Identify which cell holds the provided text, then report its [X, Y] central coordinate. 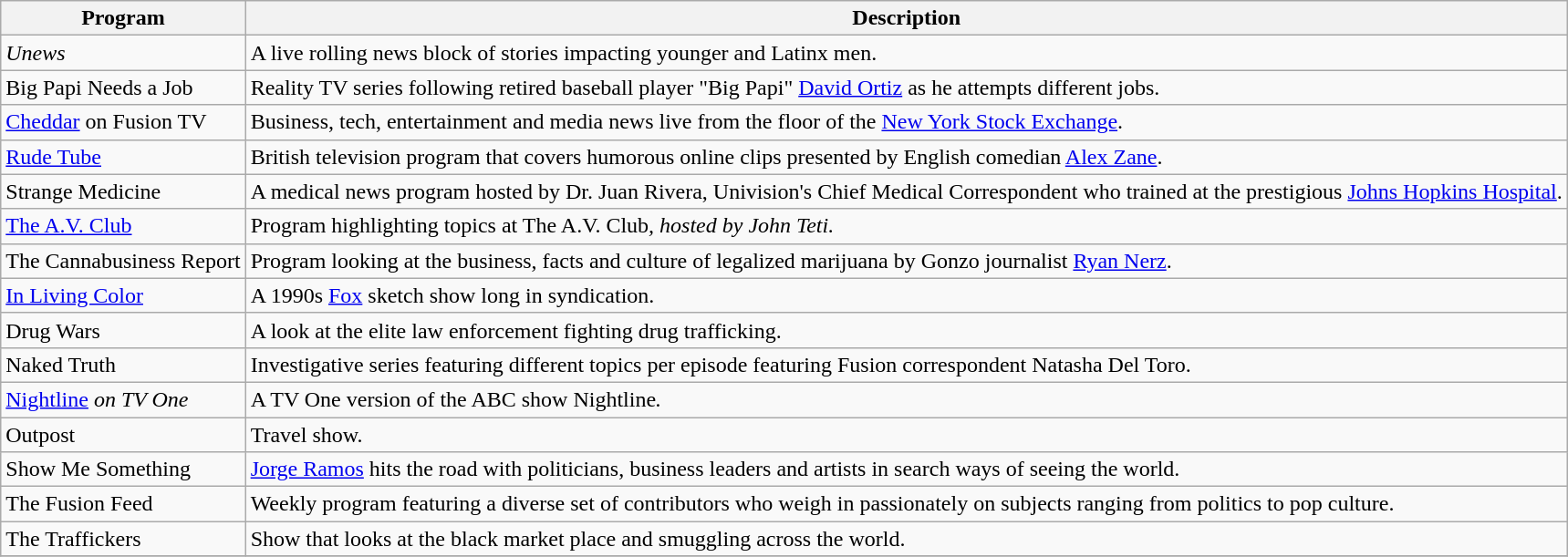
Travel show. [907, 435]
The Cannabusiness Report [123, 261]
Cheddar on Fusion TV [123, 122]
Investigative series featuring different topics per episode featuring Fusion correspondent Natasha Del Toro. [907, 365]
Drug Wars [123, 330]
A look at the elite law enforcement fighting drug trafficking. [907, 330]
The A.V. Club [123, 226]
A live rolling news block of stories impacting younger and Latinx men. [907, 53]
A TV One version of the ABC show Nightline. [907, 399]
Reality TV series following retired baseball player "Big Papi" David Ortiz as he attempts different jobs. [907, 88]
Nightline on TV One [123, 399]
Weekly program featuring a diverse set of contributors who weigh in passionately on subjects ranging from politics to pop culture. [907, 504]
Program looking at the business, facts and culture of legalized marijuana by Gonzo journalist Ryan Nerz. [907, 261]
Rude Tube [123, 157]
Jorge Ramos hits the road with politicians, business leaders and artists in search ways of seeing the world. [907, 469]
Show that looks at the black market place and smuggling across the world. [907, 539]
Show Me Something [123, 469]
Big Papi Needs a Job [123, 88]
Business, tech, entertainment and media news live from the floor of the New York Stock Exchange. [907, 122]
Program highlighting topics at The A.V. Club, hosted by John Teti. [907, 226]
The Fusion Feed [123, 504]
Program [123, 18]
The Traffickers [123, 539]
Unews [123, 53]
British television program that covers humorous online clips presented by English comedian Alex Zane. [907, 157]
In Living Color [123, 295]
A medical news program hosted by Dr. Juan Rivera, Univision's Chief Medical Correspondent who trained at the prestigious Johns Hopkins Hospital. [907, 191]
Strange Medicine [123, 191]
A 1990s Fox sketch show long in syndication. [907, 295]
Naked Truth [123, 365]
Description [907, 18]
Outpost [123, 435]
